Find where the given text appears and provide that cell's center as [x, y] coordinate. 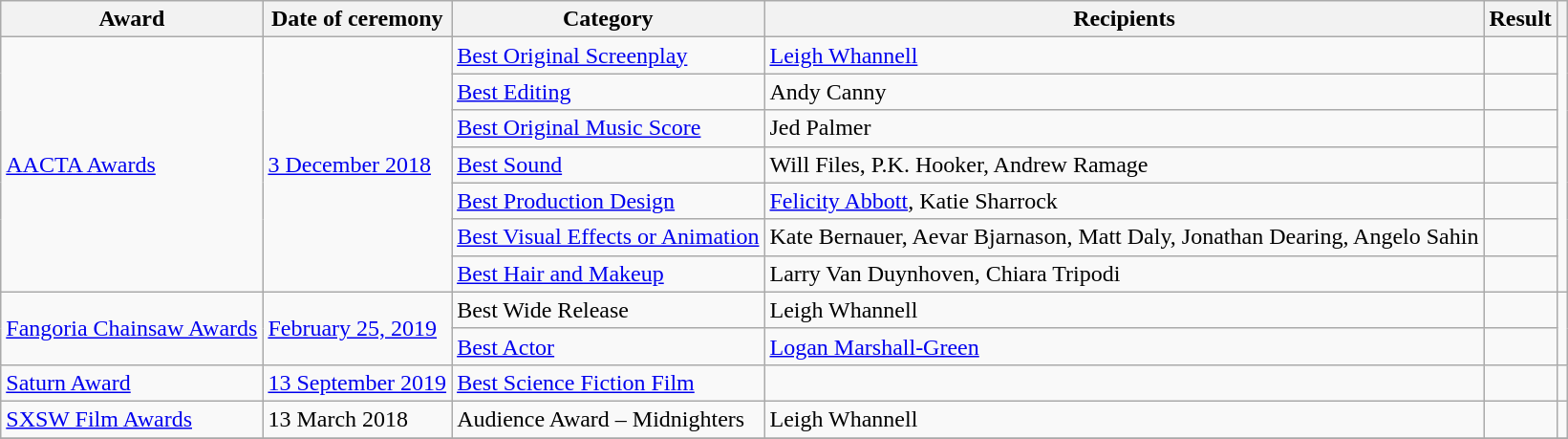
Best Original Screenplay [608, 55]
Date of ceremony [357, 19]
Logan Marshall-Green [1124, 346]
Best Science Fiction Film [608, 383]
Best Wide Release [608, 310]
Award [132, 19]
Saturn Award [132, 383]
SXSW Film Awards [132, 419]
Best Editing [608, 92]
Fangoria Chainsaw Awards [132, 328]
3 December 2018 [357, 165]
AACTA Awards [132, 165]
Kate Bernauer, Aevar Bjarnason, Matt Daly, Jonathan Dearing, Angelo Sahin [1124, 237]
Felicity Abbott, Katie Sharrock [1124, 201]
Audience Award – Midnighters [608, 419]
Larry Van Duynhoven, Chiara Tripodi [1124, 274]
Best Hair and Makeup [608, 274]
Best Sound [608, 165]
Jed Palmer [1124, 128]
Category [608, 19]
Best Production Design [608, 201]
Result [1520, 19]
Recipients [1124, 19]
13 March 2018 [357, 419]
Best Actor [608, 346]
13 September 2019 [357, 383]
Andy Canny [1124, 92]
February 25, 2019 [357, 328]
Best Original Music Score [608, 128]
Will Files, P.K. Hooker, Andrew Ramage [1124, 165]
Best Visual Effects or Animation [608, 237]
